Search for the cell housing the specified text and yield its (x, y) center coordinate. 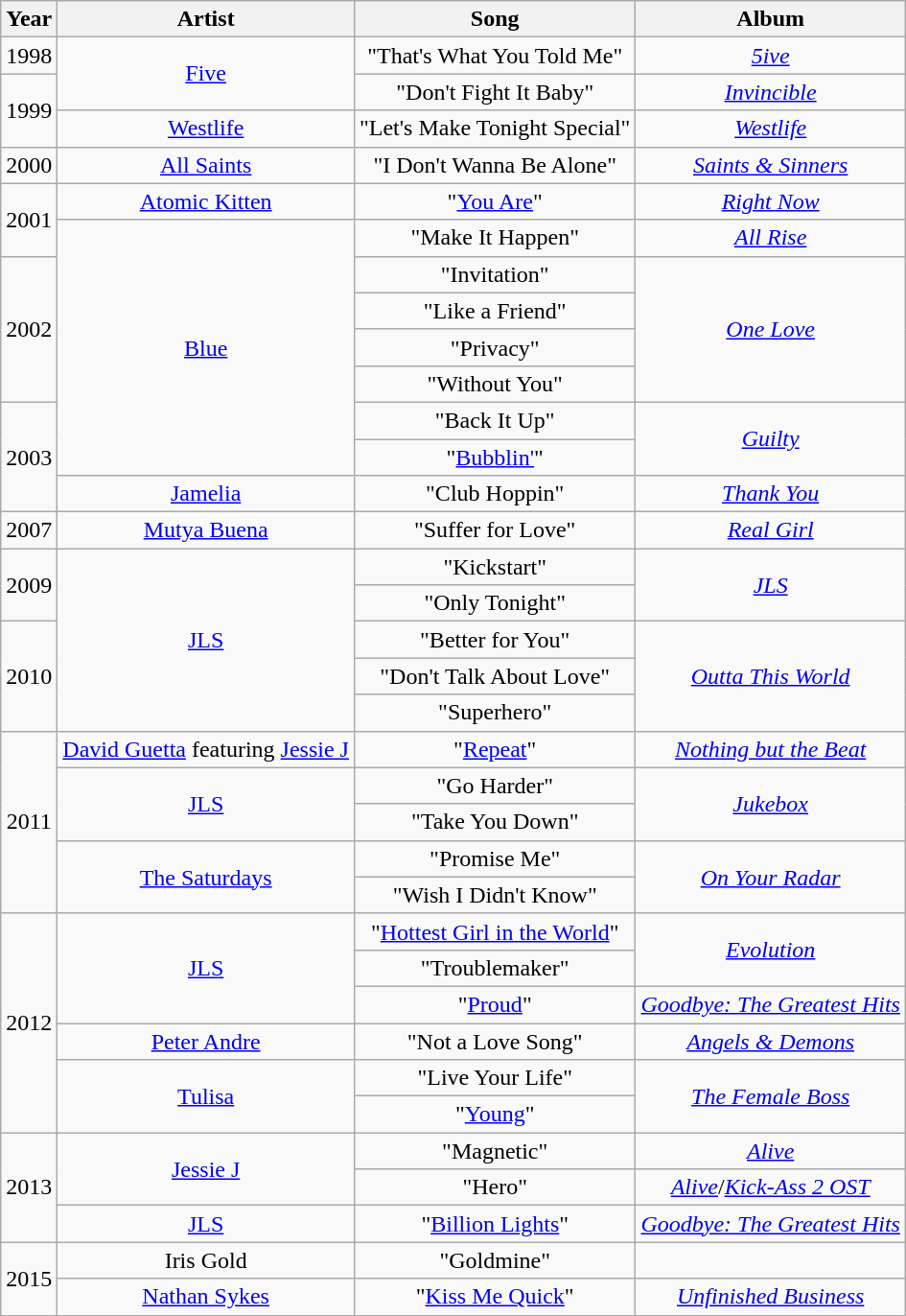
"Not a Love Song" (495, 1041)
Iris Gold (206, 1260)
Thank You (771, 494)
Right Now (771, 201)
Alive/Kick-Ass 2 OST (771, 1187)
Real Girl (771, 530)
"Let's Make Tonight Special" (495, 129)
"Suffer for Love" (495, 530)
"Take You Down" (495, 822)
Jessie J (206, 1169)
On Your Radar (771, 877)
All Saints (206, 165)
Nathan Sykes (206, 1297)
"Superhero" (495, 713)
"Repeat" (495, 749)
Blue (206, 347)
"Bubblin'" (495, 458)
Five (206, 74)
"Invitation" (495, 274)
Song (495, 19)
Artist (206, 19)
"Troublemaker" (495, 968)
The Saturdays (206, 877)
"Kiss Me Quick" (495, 1297)
2012 (29, 1022)
Unfinished Business (771, 1297)
Alive (771, 1151)
"Better for You" (495, 640)
2009 (29, 585)
Peter Andre (206, 1041)
"Proud" (495, 1004)
Saints & Sinners (771, 165)
Nothing but the Beat (771, 749)
"Don't Talk About Love" (495, 676)
"Hottest Girl in the World" (495, 931)
Evolution (771, 950)
2007 (29, 530)
"Only Tonight" (495, 603)
Album (771, 19)
Atomic Kitten (206, 201)
"Kickstart" (495, 567)
"Without You" (495, 384)
"Go Harder" (495, 786)
2011 (29, 822)
"Don't Fight It Baby" (495, 92)
2002 (29, 329)
"I Don't Wanna Be Alone" (495, 165)
"Goldmine" (495, 1260)
"Back It Up" (495, 420)
Tulisa (206, 1096)
"Make It Happen" (495, 238)
5ive (771, 56)
All Rise (771, 238)
"Magnetic" (495, 1151)
"Club Hoppin" (495, 494)
"Hero" (495, 1187)
1999 (29, 110)
2000 (29, 165)
David Guetta featuring Jessie J (206, 749)
"You Are" (495, 201)
Jukebox (771, 804)
"Wish I Didn't Know" (495, 895)
Invincible (771, 92)
"Young" (495, 1115)
1998 (29, 56)
Guilty (771, 438)
Outta This World (771, 676)
Jamelia (206, 494)
"That's What You Told Me" (495, 56)
2015 (29, 1279)
"Like a Friend" (495, 311)
2001 (29, 220)
2003 (29, 457)
"Live Your Life" (495, 1078)
Mutya Buena (206, 530)
"Promise Me" (495, 858)
"Privacy" (495, 347)
Year (29, 19)
The Female Boss (771, 1096)
Angels & Demons (771, 1041)
One Love (771, 329)
2013 (29, 1187)
"Billion Lights" (495, 1224)
2010 (29, 676)
